Identify which cell holds the provided text, then report its (x, y) central coordinate. 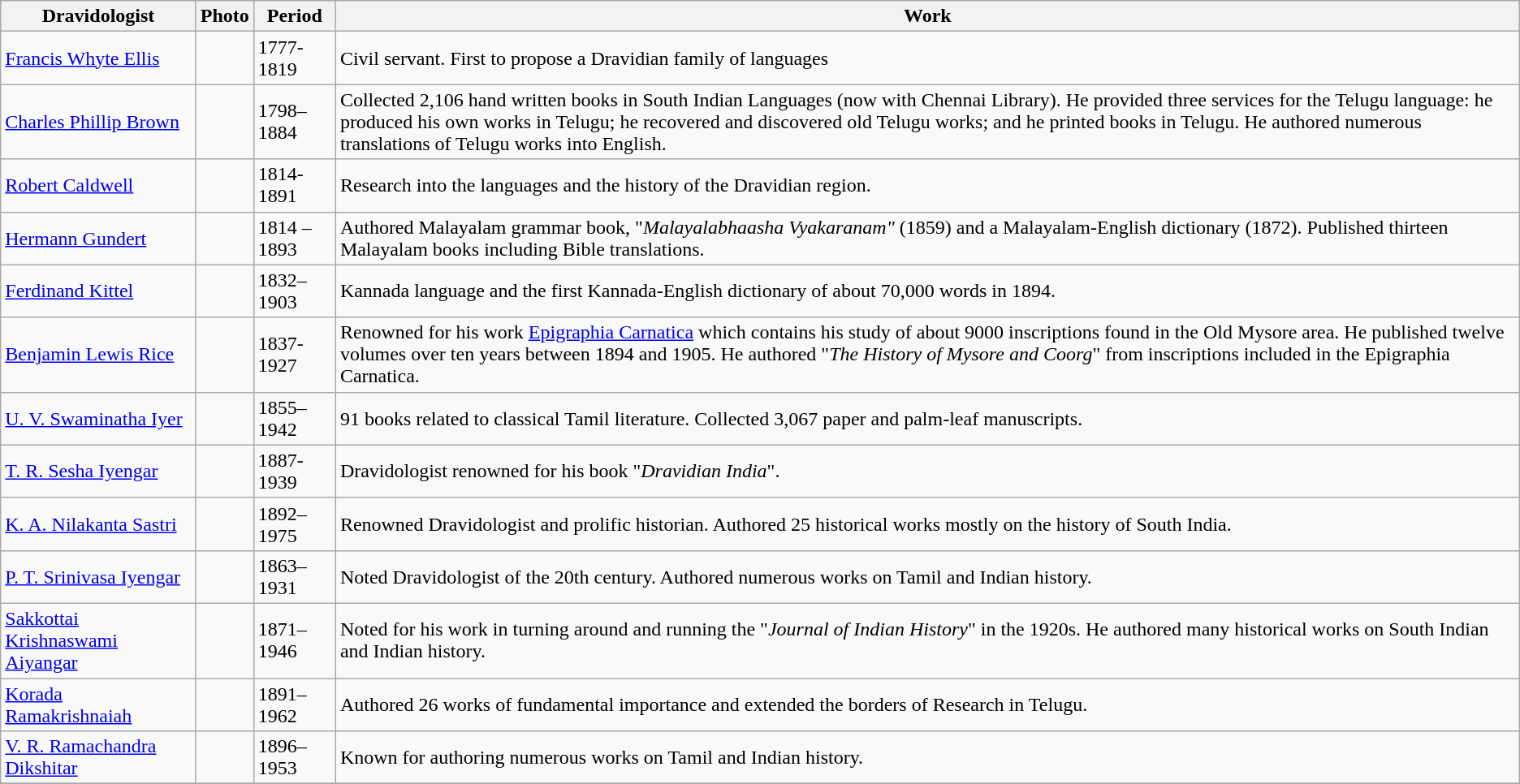
1777-1819 (294, 58)
1832–1903 (294, 291)
Renowned Dravidologist and prolific historian. Authored 25 historical works mostly on the history of South India. (927, 524)
Hermann Gundert (98, 239)
1814 – 1893 (294, 239)
Authored 26 works of fundamental importance and extended the borders of Research in Telugu. (927, 704)
1837-1927 (294, 355)
P. T. Srinivasa Iyengar (98, 576)
V. R. Ramachandra Dikshitar (98, 758)
1814-1891 (294, 185)
Sakkottai Krishnaswami Aiyangar (98, 640)
1891–1962 (294, 704)
Korada Ramakrishnaiah (98, 704)
Dravidologist renowned for his book "Dravidian India". (927, 471)
1863–1931 (294, 576)
1887-1939 (294, 471)
1798–1884 (294, 122)
Charles Phillip Brown (98, 122)
Research into the languages and the history of the Dravidian region. (927, 185)
Robert Caldwell (98, 185)
Ferdinand Kittel (98, 291)
91 books related to classical Tamil literature. Collected 3,067 paper and palm-leaf manuscripts. (927, 419)
Photo (224, 16)
K. A. Nilakanta Sastri (98, 524)
Benjamin Lewis Rice (98, 355)
Work (927, 16)
U. V. Swaminatha Iyer (98, 419)
1892–1975 (294, 524)
Noted Dravidologist of the 20th century. Authored numerous works on Tamil and Indian history. (927, 576)
1871–1946 (294, 640)
Civil servant. First to propose a Dravidian family of languages (927, 58)
T. R. Sesha Iyengar (98, 471)
Period (294, 16)
Known for authoring numerous works on Tamil and Indian history. (927, 758)
Dravidologist (98, 16)
1896–1953 (294, 758)
Francis Whyte Ellis (98, 58)
Kannada language and the first Kannada-English dictionary of about 70,000 words in 1894. (927, 291)
1855–1942 (294, 419)
